Provide the [X, Y] coordinate of the cell's center where the given text is located.  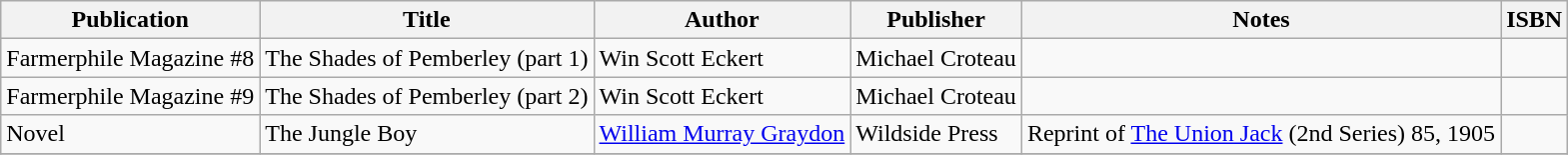
Reprint of The Union Jack (2nd Series) 85, 1905 [1261, 134]
Notes [1261, 20]
Novel [130, 134]
Author [722, 20]
Publication [130, 20]
The Shades of Pemberley (part 1) [427, 58]
ISBN [1535, 20]
Wildside Press [936, 134]
Title [427, 20]
Farmerphile Magazine #8 [130, 58]
William Murray Graydon [722, 134]
Publisher [936, 20]
The Jungle Boy [427, 134]
Farmerphile Magazine #9 [130, 96]
The Shades of Pemberley (part 2) [427, 96]
